Return the [x, y] coordinate for the center point of the cell that contains the specified text.  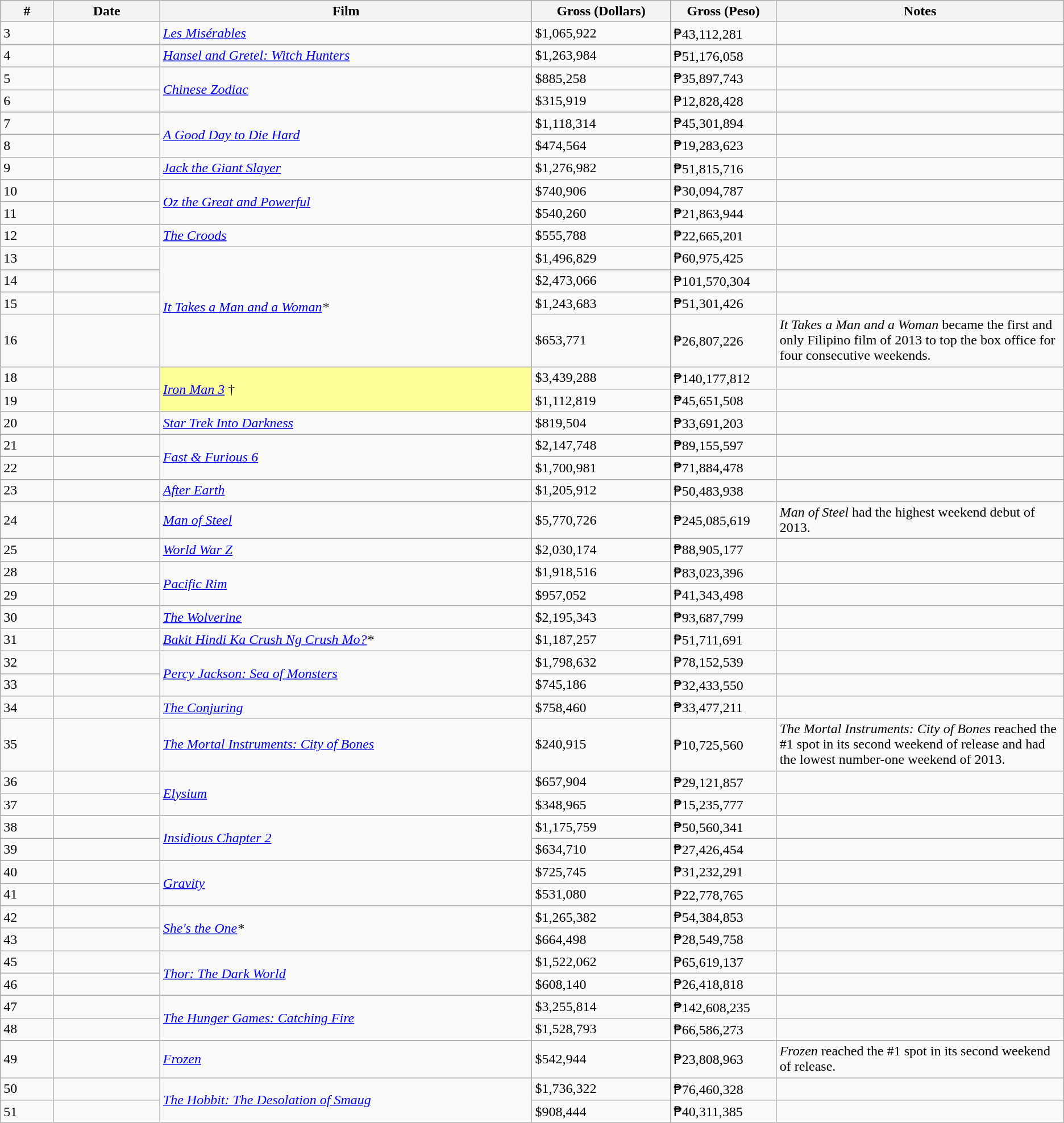
₱33,477,211 [723, 708]
₱45,651,508 [723, 401]
8 [27, 146]
Percy Jackson: Sea of Monsters [346, 673]
$2,473,066 [601, 281]
₱140,177,812 [723, 378]
₱31,232,291 [723, 872]
$1,205,912 [601, 490]
$608,140 [601, 984]
₱22,778,765 [723, 895]
₱43,112,281 [723, 34]
$1,065,922 [601, 34]
$885,258 [601, 78]
21 [27, 446]
16 [27, 340]
24 [27, 521]
₱51,711,691 [723, 640]
Notes [920, 11]
41 [27, 895]
₱65,619,137 [723, 962]
11 [27, 213]
$1,263,984 [601, 56]
$819,504 [601, 423]
Hansel and Gretel: Witch Hunters [346, 56]
$3,439,288 [601, 378]
$315,919 [601, 101]
$758,460 [601, 708]
12 [27, 236]
Frozen [346, 1059]
Oz the Great and Powerful [346, 202]
₱93,687,799 [723, 617]
23 [27, 490]
₱26,807,226 [723, 340]
$740,906 [601, 191]
₱22,665,201 [723, 236]
Frozen reached the #1 spot in its second weekend of release. [920, 1059]
Gross (Peso) [723, 11]
₱23,808,963 [723, 1059]
₱51,176,058 [723, 56]
The Mortal Instruments: City of Bones [346, 744]
20 [27, 423]
₱89,155,597 [723, 446]
45 [27, 962]
$2,195,343 [601, 617]
₱78,152,539 [723, 662]
₱60,975,425 [723, 258]
36 [27, 782]
28 [27, 572]
$3,255,814 [601, 1007]
₱40,311,385 [723, 1112]
$1,918,516 [601, 572]
51 [27, 1112]
50 [27, 1089]
It Takes a Man and a Woman became the first and only Filipino film of 2013 to top the box office for four consecutive weekends. [920, 340]
$1,118,314 [601, 123]
34 [27, 708]
49 [27, 1059]
$348,965 [601, 805]
$1,736,322 [601, 1089]
The Wolverine [346, 617]
Chinese Zodiac [346, 90]
$634,710 [601, 850]
Date [107, 11]
39 [27, 850]
₱71,884,478 [723, 468]
Film [346, 11]
₱33,691,203 [723, 423]
14 [27, 281]
Star Trek Into Darkness [346, 423]
₱50,483,938 [723, 490]
₱29,121,857 [723, 782]
₱83,023,396 [723, 572]
₱51,815,716 [723, 168]
7 [27, 123]
The Mortal Instruments: City of Bones reached the #1 spot in its second weekend of release and had the lowest number-one weekend of 2013. [920, 744]
$1,112,819 [601, 401]
$908,444 [601, 1112]
$2,030,174 [601, 550]
$653,771 [601, 340]
₱101,570,304 [723, 281]
35 [27, 744]
Thor: The Dark World [346, 973]
5 [27, 78]
$1,187,257 [601, 640]
29 [27, 595]
$1,496,829 [601, 258]
31 [27, 640]
₱15,235,777 [723, 805]
$555,788 [601, 236]
₱19,283,623 [723, 146]
$1,265,382 [601, 917]
She's the One* [346, 929]
₱28,549,758 [723, 939]
9 [27, 168]
30 [27, 617]
$5,770,726 [601, 521]
$1,276,982 [601, 168]
$540,260 [601, 213]
₱26,418,818 [723, 984]
$664,498 [601, 939]
$1,243,683 [601, 303]
46 [27, 984]
Gross (Dollars) [601, 11]
₱21,863,944 [723, 213]
₱35,897,743 [723, 78]
$531,080 [601, 895]
$957,052 [601, 595]
$542,944 [601, 1059]
₱27,426,454 [723, 850]
10 [27, 191]
The Hunger Games: Catching Fire [346, 1018]
$657,904 [601, 782]
₱50,560,341 [723, 827]
Man of Steel [346, 521]
₱66,586,273 [723, 1029]
It Takes a Man and a Woman* [346, 307]
₱45,301,894 [723, 123]
Les Misérables [346, 34]
$240,915 [601, 744]
Bakit Hindi Ka Crush Ng Crush Mo?* [346, 640]
13 [27, 258]
4 [27, 56]
World War Z [346, 550]
Jack the Giant Slayer [346, 168]
₱10,725,560 [723, 744]
₱88,905,177 [723, 550]
40 [27, 872]
₱41,343,498 [723, 595]
22 [27, 468]
19 [27, 401]
₱32,433,550 [723, 685]
$1,528,793 [601, 1029]
Elysium [346, 793]
$2,147,748 [601, 446]
6 [27, 101]
₱245,085,619 [723, 521]
Fast & Furious 6 [346, 457]
After Earth [346, 490]
The Conjuring [346, 708]
18 [27, 378]
15 [27, 303]
₱12,828,428 [723, 101]
37 [27, 805]
₱54,384,853 [723, 917]
$1,522,062 [601, 962]
$1,700,981 [601, 468]
Gravity [346, 883]
# [27, 11]
A Good Day to Die Hard [346, 134]
32 [27, 662]
₱76,460,328 [723, 1089]
$745,186 [601, 685]
47 [27, 1007]
₱51,301,426 [723, 303]
48 [27, 1029]
The Croods [346, 236]
33 [27, 685]
₱30,094,787 [723, 191]
₱142,608,235 [723, 1007]
Man of Steel had the highest weekend debut of 2013. [920, 521]
$725,745 [601, 872]
The Hobbit: The Desolation of Smaug [346, 1100]
3 [27, 34]
43 [27, 939]
38 [27, 827]
25 [27, 550]
Insidious Chapter 2 [346, 838]
$1,175,759 [601, 827]
Iron Man 3 † [346, 389]
$474,564 [601, 146]
42 [27, 917]
$1,798,632 [601, 662]
Pacific Rim [346, 583]
